Scan for the cell matching the given text and deliver its (x, y) coordinate at center. 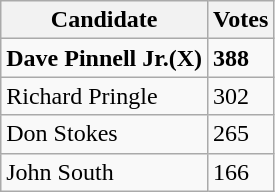
Candidate (104, 20)
166 (241, 172)
388 (241, 58)
Dave Pinnell Jr.(X) (104, 58)
Richard Pringle (104, 96)
265 (241, 134)
Don Stokes (104, 134)
302 (241, 96)
John South (104, 172)
Votes (241, 20)
